Return the (x, y) coordinate for the center point of the cell that contains the specified text.  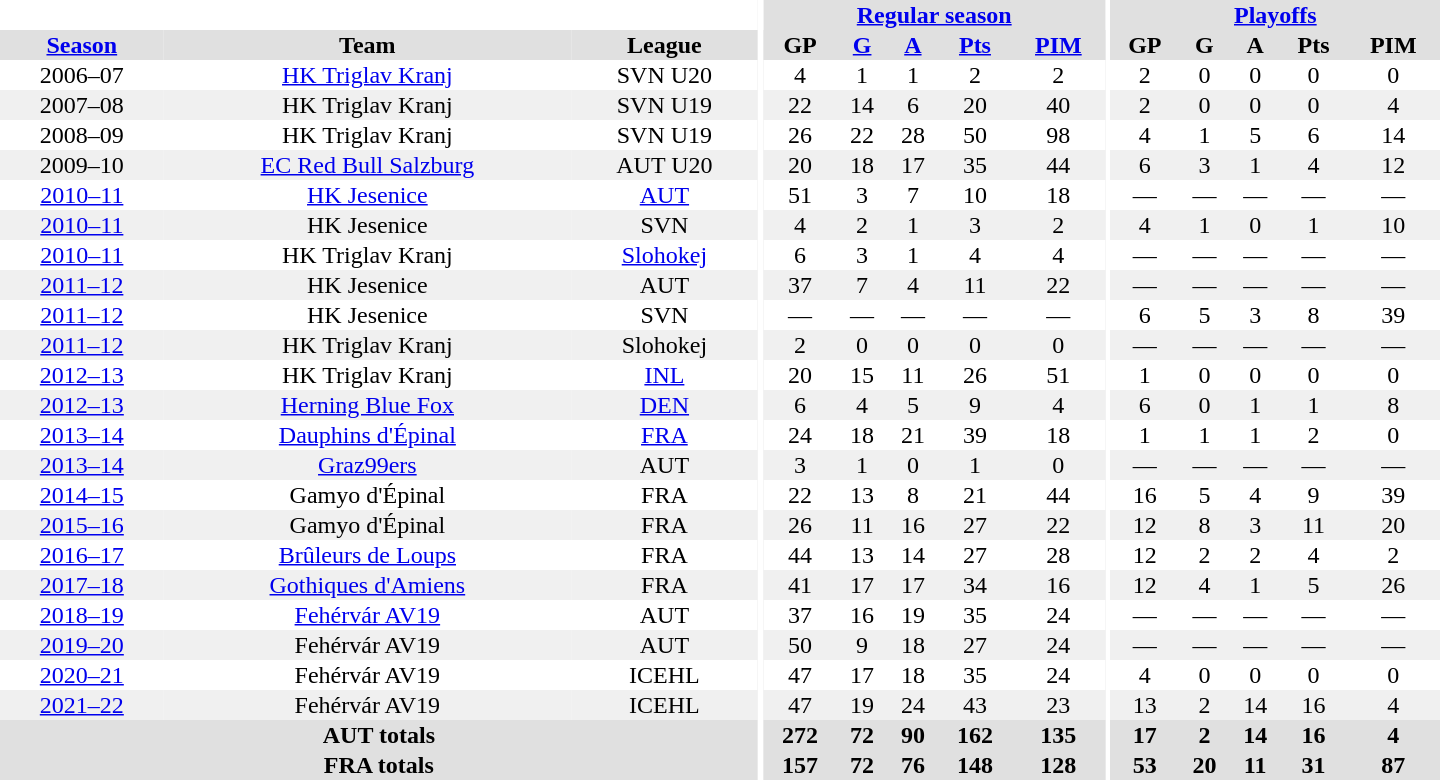
31 (1314, 765)
76 (914, 765)
53 (1145, 765)
2019–20 (82, 645)
Regular season (934, 15)
41 (800, 585)
2018–19 (82, 615)
AUT totals (379, 735)
157 (800, 765)
34 (974, 585)
162 (974, 735)
Team (368, 45)
SVN U20 (664, 75)
2015–16 (82, 525)
98 (1058, 135)
23 (1058, 705)
EC Red Bull Salzburg (368, 165)
128 (1058, 765)
2021–22 (82, 705)
87 (1393, 765)
2017–18 (82, 585)
2014–15 (82, 495)
Playoffs (1276, 15)
Graz99ers (368, 465)
43 (974, 705)
Herning Blue Fox (368, 405)
148 (974, 765)
League (664, 45)
2020–21 (82, 675)
Gothiques d'Amiens (368, 585)
Brûleurs de Loups (368, 555)
135 (1058, 735)
Dauphins d'Épinal (368, 435)
2007–08 (82, 105)
INL (664, 375)
272 (800, 735)
40 (1058, 105)
15 (862, 375)
90 (914, 735)
2009–10 (82, 165)
AUT U20 (664, 165)
DEN (664, 405)
Season (82, 45)
2016–17 (82, 555)
2008–09 (82, 135)
2006–07 (82, 75)
FRA totals (379, 765)
